Provide the (x, y) coordinate of the cell's center where the given text is located.  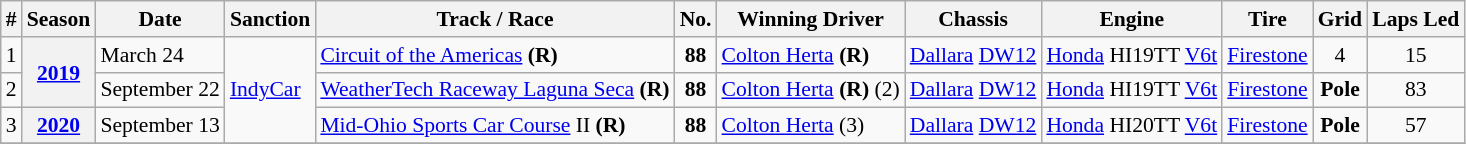
September 13 (160, 126)
2 (12, 90)
4 (1340, 55)
# (12, 19)
Chassis (974, 19)
March 24 (160, 55)
IndyCar (270, 90)
Tire (1267, 19)
Grid (1340, 19)
Winning Driver (811, 19)
Laps Led (1416, 19)
September 22 (160, 90)
Sanction (270, 19)
WeatherTech Raceway Laguna Seca (R) (494, 90)
2020 (59, 126)
Colton Herta (3) (811, 126)
Circuit of the Americas (R) (494, 55)
83 (1416, 90)
3 (12, 126)
57 (1416, 126)
1 (12, 55)
Track / Race (494, 19)
Engine (1132, 19)
Mid-Ohio Sports Car Course II (R) (494, 126)
Colton Herta (R) (811, 55)
No. (696, 19)
15 (1416, 55)
Colton Herta (R) (2) (811, 90)
Date (160, 19)
2019 (59, 72)
Honda HI20TT V6t (1132, 126)
Season (59, 19)
